Identify which cell holds the provided text, then report its (X, Y) central coordinate. 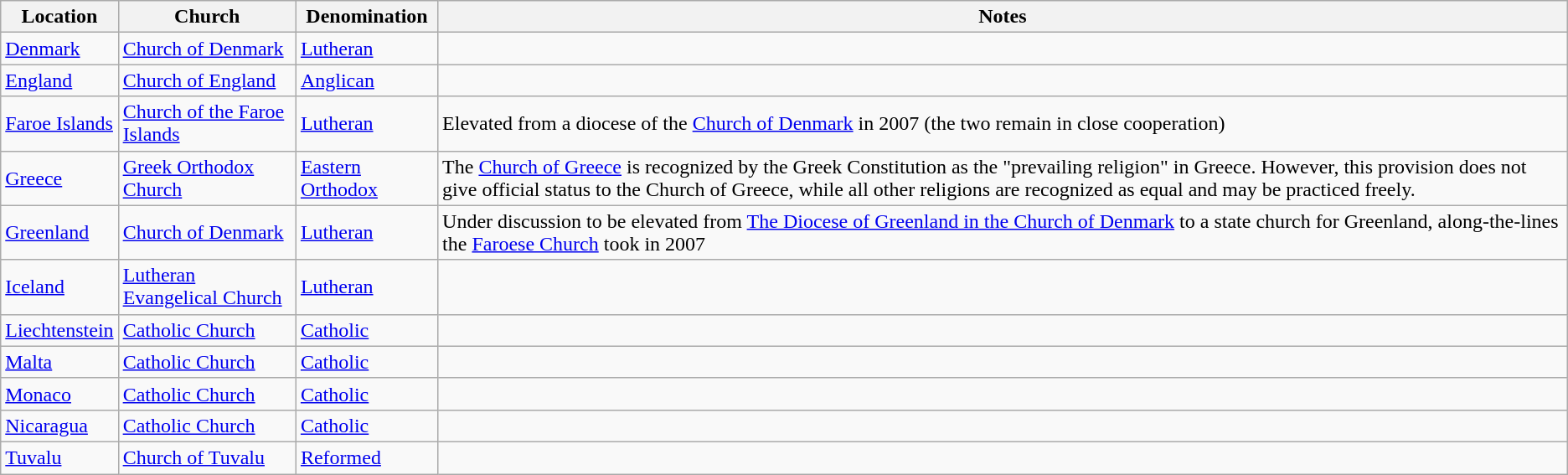
Church of the Faroe Islands (207, 124)
England (59, 80)
Eastern Orthodox (367, 178)
Elevated from a diocese of the Church of Denmark in 2007 (the two remain in close cooperation) (1003, 124)
Denmark (59, 49)
Location (59, 17)
Church (207, 17)
Monaco (59, 394)
Malta (59, 362)
Notes (1003, 17)
Liechtenstein (59, 330)
Tuvalu (59, 457)
Reformed (367, 457)
Iceland (59, 287)
Denomination (367, 17)
Church of Tuvalu (207, 457)
Lutheran Evangelical Church (207, 287)
Anglican (367, 80)
Greenland (59, 233)
Greek Orthodox Church (207, 178)
Greece (59, 178)
Faroe Islands (59, 124)
Nicaragua (59, 426)
Church of England (207, 80)
